Locate the cell with the specified text and output its (X, Y) center coordinate. 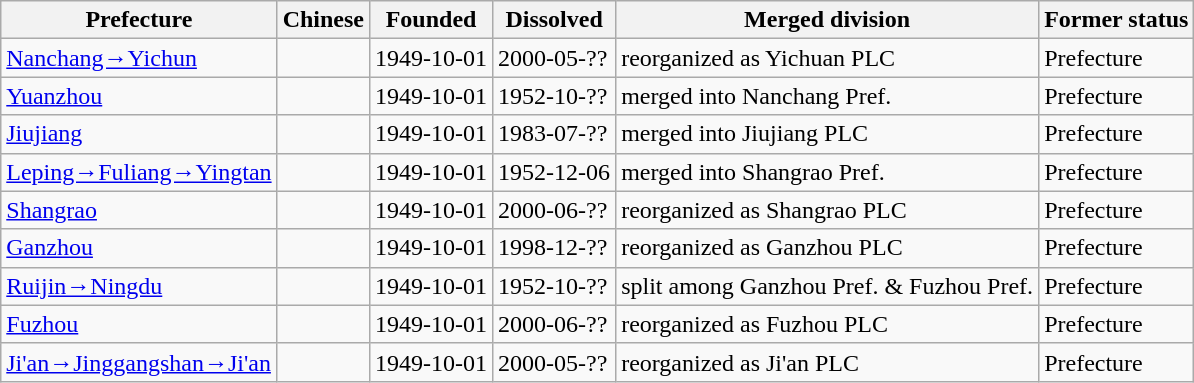
merged into Nanchang Pref. (828, 96)
Founded (432, 20)
Dissolved (554, 20)
reorganized as Yichuan PLC (828, 58)
reorganized as Fuzhou PLC (828, 324)
Merged division (828, 20)
Yuanzhou (139, 96)
Ganzhou (139, 248)
Jiujiang (139, 134)
Shangrao (139, 210)
reorganized as Ganzhou PLC (828, 248)
split among Ganzhou Pref. & Fuzhou Pref. (828, 286)
merged into Jiujiang PLC (828, 134)
Leping→Fuliang→Yingtan (139, 172)
Nanchang→Yichun (139, 58)
Fuzhou (139, 324)
merged into Shangrao Pref. (828, 172)
1952-12-06 (554, 172)
1983-07-?? (554, 134)
reorganized as Ji'an PLC (828, 362)
Ji'an→Jinggangshan→Ji'an (139, 362)
Ruijin→Ningdu (139, 286)
Former status (1116, 20)
Chinese (323, 20)
reorganized as Shangrao PLC (828, 210)
1998-12-?? (554, 248)
